Provide the (X, Y) coordinate of the cell's center where the given text is located.  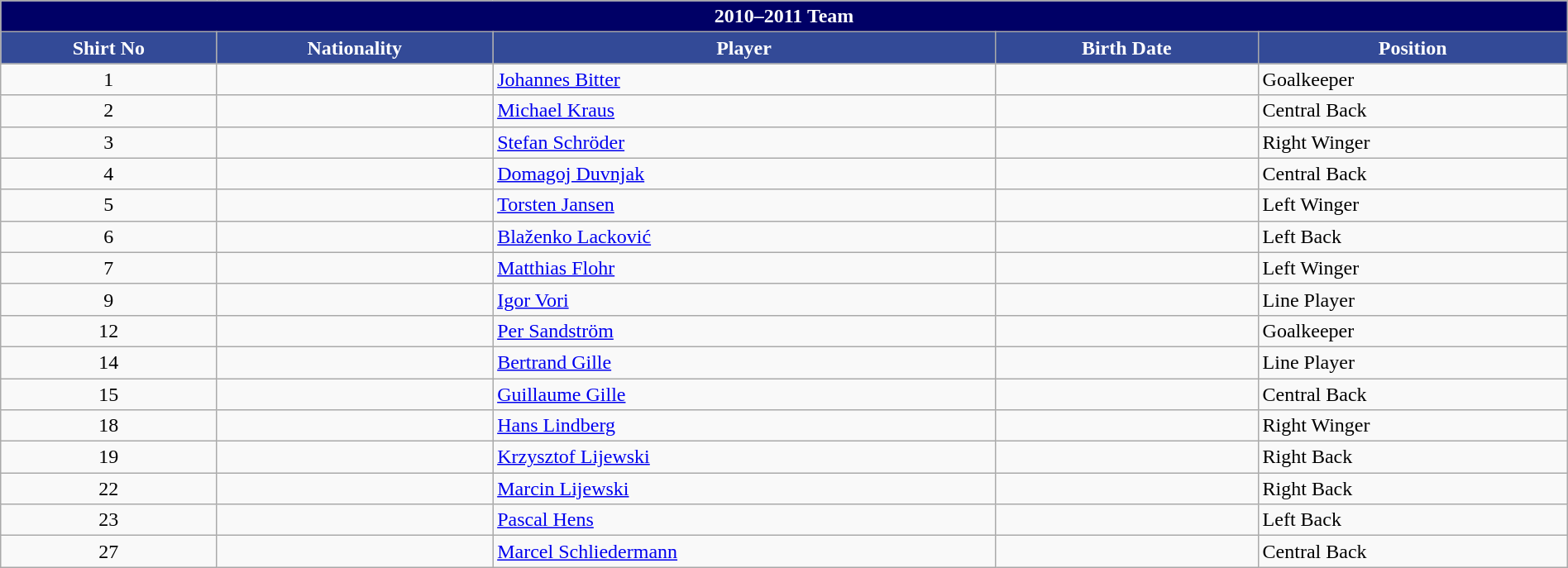
Hans Lindberg (744, 426)
Guillaume Gille (744, 394)
2010–2011 Team (784, 17)
Michael Kraus (744, 111)
Pascal Hens (744, 520)
27 (109, 551)
5 (109, 205)
Marcel Schliedermann (744, 551)
Marcin Lijewski (744, 489)
Krzysztof Lijewski (744, 457)
18 (109, 426)
2 (109, 111)
4 (109, 174)
23 (109, 520)
Nationality (355, 48)
Blaženko Lacković (744, 236)
19 (109, 457)
Per Sandström (744, 331)
9 (109, 299)
Igor Vori (744, 299)
6 (109, 236)
Domagoj Duvnjak (744, 174)
Position (1413, 48)
22 (109, 489)
Bertrand Gille (744, 362)
3 (109, 142)
Matthias Flohr (744, 268)
Johannes Bitter (744, 79)
Player (744, 48)
1 (109, 79)
Birth Date (1126, 48)
7 (109, 268)
12 (109, 331)
Shirt No (109, 48)
14 (109, 362)
Torsten Jansen (744, 205)
15 (109, 394)
Stefan Schröder (744, 142)
